From the cell containing the given text, extract its center point as (X, Y) coordinate. 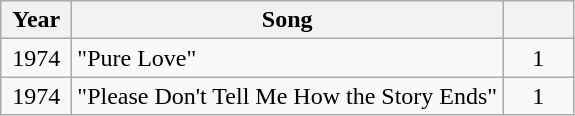
"Pure Love" (288, 58)
Song (288, 20)
Year (36, 20)
"Please Don't Tell Me How the Story Ends" (288, 96)
